Output the (x, y) coordinate of the center of the cell containing the given text.  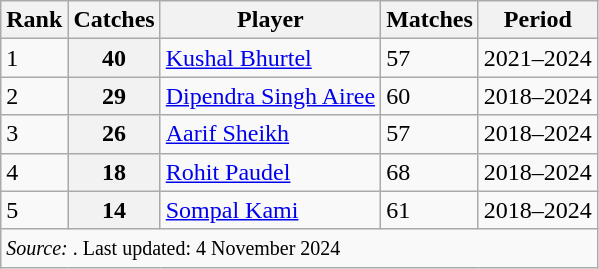
Period (538, 20)
Sompal Kami (270, 210)
Catches (114, 20)
Matches (430, 20)
2021–2024 (538, 58)
61 (430, 210)
5 (34, 210)
Rohit Paudel (270, 172)
18 (114, 172)
40 (114, 58)
68 (430, 172)
2 (34, 96)
Source: . Last updated: 4 November 2024 (300, 248)
26 (114, 134)
Dipendra Singh Airee (270, 96)
Kushal Bhurtel (270, 58)
Rank (34, 20)
4 (34, 172)
Player (270, 20)
14 (114, 210)
29 (114, 96)
3 (34, 134)
1 (34, 58)
Aarif Sheikh (270, 134)
60 (430, 96)
